Output the [x, y] coordinate of the center of the cell containing the given text.  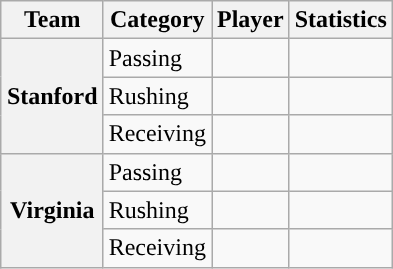
Category [157, 20]
Statistics [340, 20]
Virginia [52, 210]
Team [52, 20]
Player [251, 20]
Stanford [52, 96]
